Search for the cell housing the specified text and yield its [X, Y] center coordinate. 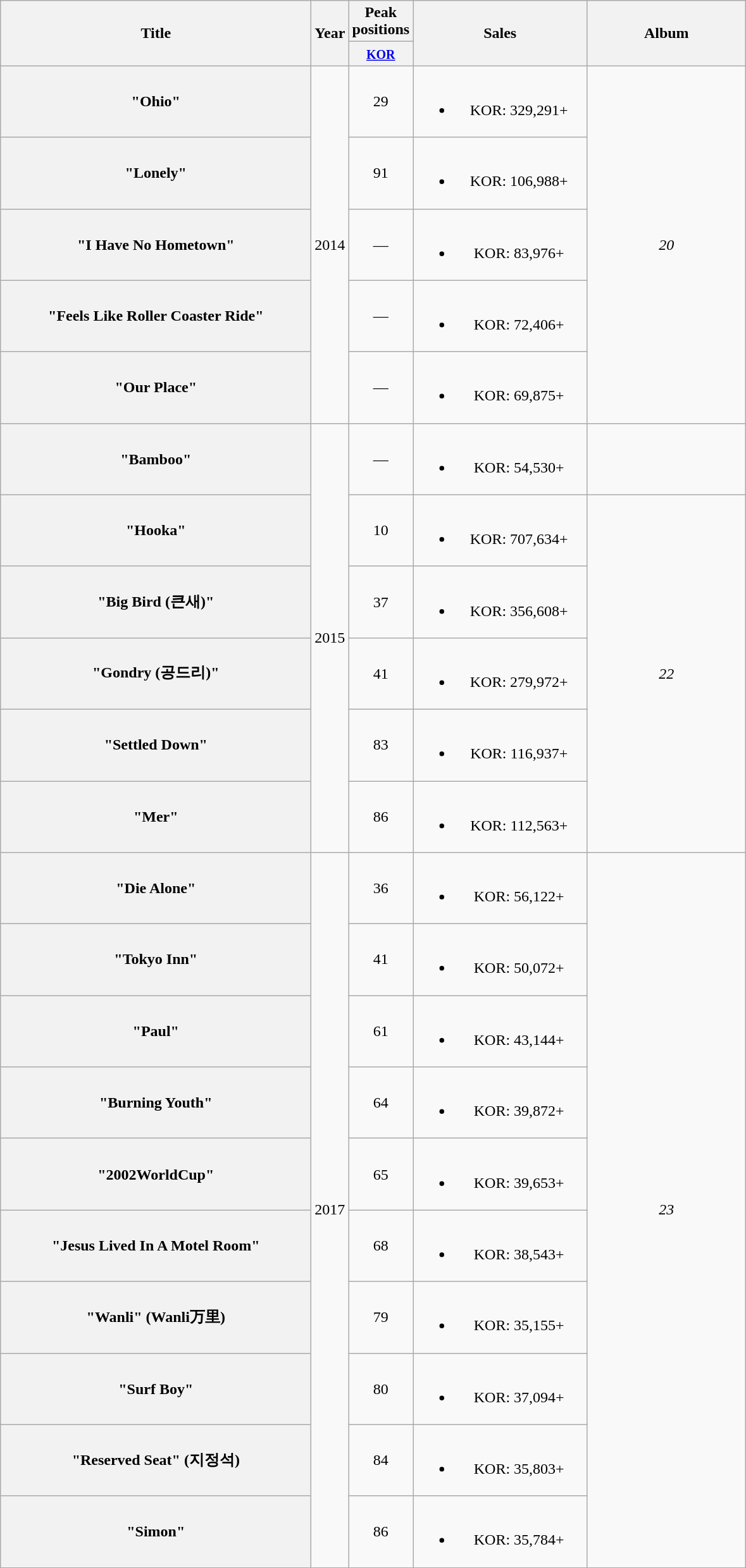
"Paul" [156, 1031]
61 [381, 1031]
"Jesus Lived In A Motel Room" [156, 1246]
65 [381, 1174]
"Feels Like Roller Coaster Ride" [156, 316]
"Simon" [156, 1532]
KOR [381, 54]
KOR: 43,144+ [500, 1031]
2017 [330, 1211]
23 [667, 1211]
KOR: 35,784+ [500, 1532]
"2002WorldCup" [156, 1174]
79 [381, 1317]
68 [381, 1246]
"Big Bird (큰새)" [156, 602]
Peakpositions [381, 22]
22 [667, 673]
KOR: 83,976+ [500, 244]
"Die Alone" [156, 888]
KOR: 116,937+ [500, 745]
KOR: 54,530+ [500, 459]
36 [381, 888]
83 [381, 745]
"I Have No Hometown" [156, 244]
KOR: 35,155+ [500, 1317]
"Settled Down" [156, 745]
"Burning Youth" [156, 1103]
Title [156, 33]
KOR: 39,872+ [500, 1103]
"Gondry (공드리)" [156, 673]
KOR: 50,072+ [500, 960]
"Our Place" [156, 387]
84 [381, 1460]
"Surf Boy" [156, 1389]
KOR: 279,972+ [500, 673]
37 [381, 602]
KOR: 56,122+ [500, 888]
2015 [330, 638]
"Bamboo" [156, 459]
"Hooka" [156, 530]
KOR: 356,608+ [500, 602]
80 [381, 1389]
"Wanli" (Wanli万里) [156, 1317]
KOR: 106,988+ [500, 173]
91 [381, 173]
29 [381, 101]
KOR: 69,875+ [500, 387]
KOR: 35,803+ [500, 1460]
64 [381, 1103]
KOR: 37,094+ [500, 1389]
20 [667, 244]
"Tokyo Inn" [156, 960]
KOR: 112,563+ [500, 816]
KOR: 39,653+ [500, 1174]
2014 [330, 244]
"Ohio" [156, 101]
KOR: 329,291+ [500, 101]
"Mer" [156, 816]
"Reserved Seat" (지정석) [156, 1460]
Year [330, 33]
KOR: 72,406+ [500, 316]
Album [667, 33]
Sales [500, 33]
10 [381, 530]
KOR: 707,634+ [500, 530]
"Lonely" [156, 173]
KOR: 38,543+ [500, 1246]
